Capture the cell that displays the provided text and extract its [X, Y] central coordinate. 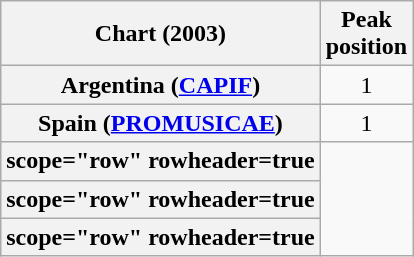
Spain (PROMUSICAE) [160, 123]
Peakposition [366, 34]
Argentina (CAPIF) [160, 85]
Chart (2003) [160, 34]
